For the text-containing cell, return its midpoint in [X, Y] coordinate format. 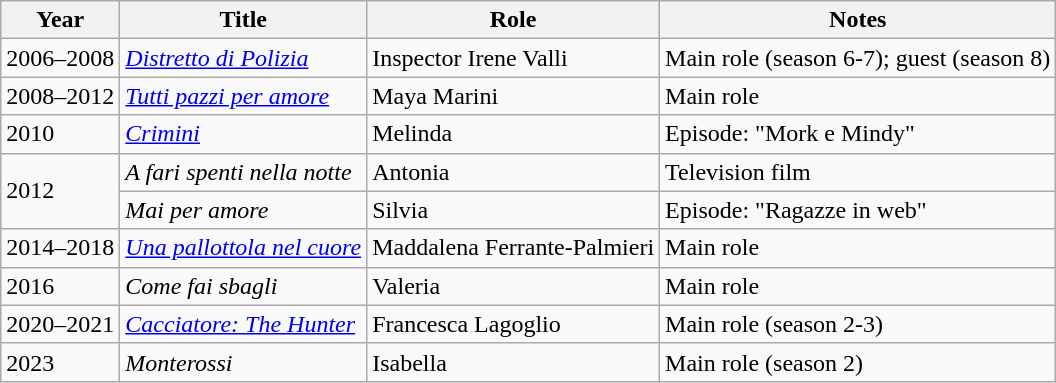
Mai per amore [244, 210]
Main role (season 2) [858, 362]
Year [60, 20]
Isabella [514, 362]
Notes [858, 20]
Tutti pazzi per amore [244, 96]
Francesca Lagoglio [514, 324]
Main role (season 2-3) [858, 324]
2014–2018 [60, 248]
Come fai sbagli [244, 286]
2016 [60, 286]
Valeria [514, 286]
Antonia [514, 172]
Una pallottola nel cuore [244, 248]
Television film [858, 172]
2012 [60, 191]
Maddalena Ferrante-Palmieri [514, 248]
2023 [60, 362]
2020–2021 [60, 324]
Episode: "Mork e Mindy" [858, 134]
Crimini [244, 134]
Maya Marini [514, 96]
Main role (season 6-7); guest (season 8) [858, 58]
Episode: "Ragazze in web" [858, 210]
Cacciatore: The Hunter [244, 324]
Title [244, 20]
Silvia [514, 210]
2008–2012 [60, 96]
Role [514, 20]
2006–2008 [60, 58]
A fari spenti nella notte [244, 172]
2010 [60, 134]
Melinda [514, 134]
Distretto di Polizia [244, 58]
Inspector Irene Valli [514, 58]
Monterossi [244, 362]
